Scan for the cell matching the given text and deliver its (X, Y) coordinate at center. 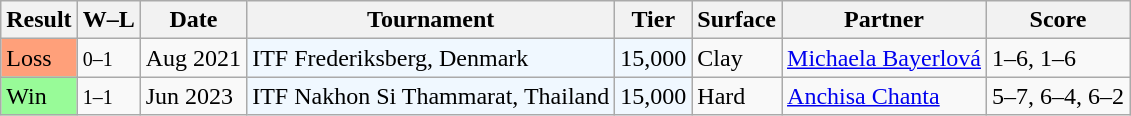
Tournament (431, 20)
Score (1058, 20)
1–1 (108, 96)
1–6, 1–6 (1058, 58)
Partner (884, 20)
W–L (108, 20)
Hard (737, 96)
Michaela Bayerlová (884, 58)
ITF Frederiksberg, Denmark (431, 58)
Win (39, 96)
5–7, 6–4, 6–2 (1058, 96)
Aug 2021 (193, 58)
Jun 2023 (193, 96)
ITF Nakhon Si Thammarat, Thailand (431, 96)
Clay (737, 58)
Anchisa Chanta (884, 96)
Loss (39, 58)
Date (193, 20)
0–1 (108, 58)
Surface (737, 20)
Tier (654, 20)
Result (39, 20)
